Scan for the cell matching the given text and deliver its [X, Y] coordinate at center. 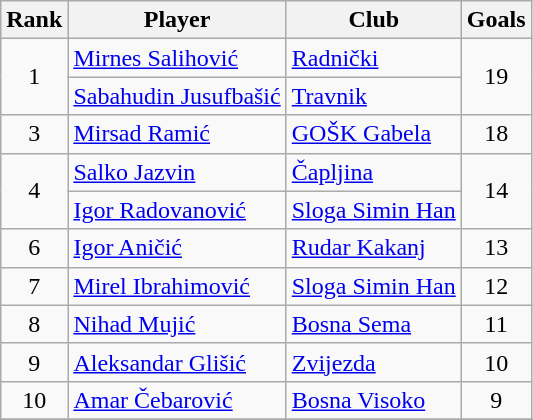
14 [496, 191]
Mirel Ibrahimović [177, 286]
Salko Jazvin [177, 172]
GOŠK Gabela [374, 134]
Nihad Mujić [177, 324]
Club [374, 20]
Rudar Kakanj [374, 248]
12 [496, 286]
Zvijezda [374, 362]
Player [177, 20]
1 [34, 77]
18 [496, 134]
Amar Čebarović [177, 400]
Bosna Visoko [374, 400]
6 [34, 248]
Čapljina [374, 172]
Goals [496, 20]
Igor Radovanović [177, 210]
4 [34, 191]
Sabahudin Jusufbašić [177, 96]
7 [34, 286]
3 [34, 134]
Rank [34, 20]
11 [496, 324]
Aleksandar Glišić [177, 362]
19 [496, 77]
Igor Aničić [177, 248]
8 [34, 324]
Radnički [374, 58]
Bosna Sema [374, 324]
Mirsad Ramić [177, 134]
Travnik [374, 96]
13 [496, 248]
Mirnes Salihović [177, 58]
